Capture the cell that displays the provided text and extract its (X, Y) central coordinate. 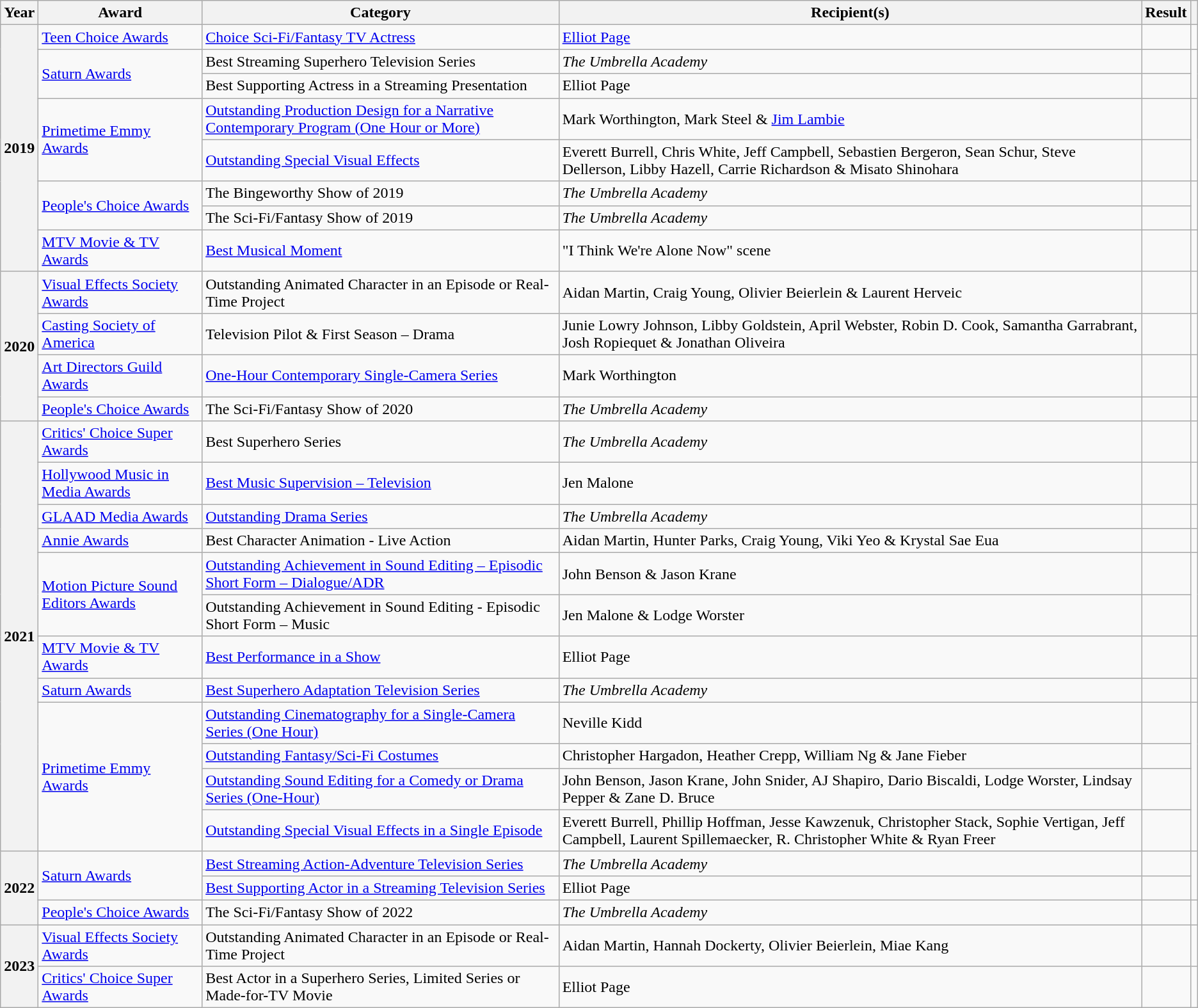
John Benson, Jason Krane, John Snider, AJ Shapiro, Dario Biscaldi, Lodge Worster, Lindsay Pepper & Zane D. Bruce (850, 788)
Recipient(s) (850, 13)
Outstanding Fantasy/Sci-Fi Costumes (380, 756)
Best Supporting Actor in a Streaming Television Series (380, 888)
2022 (19, 888)
Jen Malone & Lodge Worster (850, 616)
Teen Choice Awards (120, 37)
John Benson & Jason Krane (850, 573)
Outstanding Production Design for a Narrative Contemporary Program (One Hour or More) (380, 119)
GLAAD Media Awards (120, 516)
Neville Kidd (850, 723)
Award (120, 13)
Choice Sci-Fi/Fantasy TV Actress (380, 37)
Hollywood Music in Media Awards (120, 484)
Annie Awards (120, 541)
Outstanding Sound Editing for a Comedy or Drama Series (One-Hour) (380, 788)
Best Streaming Superhero Television Series (380, 61)
Outstanding Achievement in Sound Editing - Episodic Short Form – Music (380, 616)
One-Hour Contemporary Single-Camera Series (380, 375)
2023 (19, 966)
Best Actor in a Superhero Series, Limited Series or Made-for-TV Movie (380, 987)
Christopher Hargadon, Heather Crepp, William Ng & Jane Fieber (850, 756)
The Sci-Fi/Fantasy Show of 2020 (380, 409)
Art Directors Guild Awards (120, 375)
Outstanding Cinematography for a Single-Camera Series (One Hour) (380, 723)
Best Performance in a Show (380, 657)
Outstanding Special Visual Effects in a Single Episode (380, 831)
Best Supporting Actress in a Streaming Presentation (380, 86)
Mark Worthington (850, 375)
Outstanding Special Visual Effects (380, 160)
Aidan Martin, Hannah Dockerty, Olivier Beierlein, Miae Kang (850, 945)
Best Superhero Adaptation Television Series (380, 690)
Television Pilot & First Season – Drama (380, 334)
Best Music Supervision – Television (380, 484)
Best Character Animation - Live Action (380, 541)
Outstanding Drama Series (380, 516)
Mark Worthington, Mark Steel & Jim Lambie (850, 119)
Year (19, 13)
Category (380, 13)
The Sci-Fi/Fantasy Show of 2022 (380, 912)
The Bingeworthy Show of 2019 (380, 193)
2019 (19, 148)
2020 (19, 346)
Best Streaming Action-Adventure Television Series (380, 863)
Outstanding Achievement in Sound Editing – Episodic Short Form – Dialogue/ADR (380, 573)
2021 (19, 636)
Junie Lowry Johnson, Libby Goldstein, April Webster, Robin D. Cook, Samantha Garrabrant, Josh Ropiequet & Jonathan Oliveira (850, 334)
Everett Burrell, Chris White, Jeff Campbell, Sebastien Bergeron, Sean Schur, Steve Dellerson, Libby Hazell, Carrie Richardson & Misato Shinohara (850, 160)
Casting Society of America (120, 334)
Best Musical Moment (380, 251)
Best Superhero Series (380, 442)
"I Think We're Alone Now" scene (850, 251)
Result (1166, 13)
Aidan Martin, Craig Young, Olivier Beierlein & Laurent Herveic (850, 292)
The Sci-Fi/Fantasy Show of 2019 (380, 218)
Aidan Martin, Hunter Parks, Craig Young, Viki Yeo & Krystal Sae Eua (850, 541)
Motion Picture Sound Editors Awards (120, 595)
Jen Malone (850, 484)
